Extract the [x, y] coordinate from the center of the cell holding the provided text.  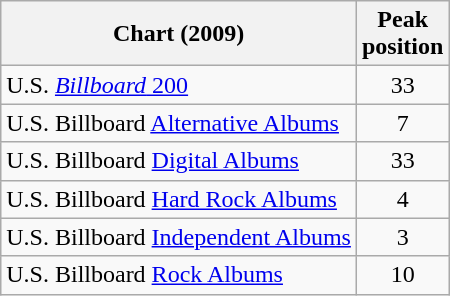
10 [402, 275]
U.S. Billboard Alternative Albums [179, 123]
U.S. Billboard 200 [179, 85]
U.S. Billboard Hard Rock Albums [179, 199]
U.S. Billboard Independent Albums [179, 237]
U.S. Billboard Rock Albums [179, 275]
Chart (2009) [179, 34]
U.S. Billboard Digital Albums [179, 161]
4 [402, 199]
3 [402, 237]
Peakposition [402, 34]
7 [402, 123]
